Determine the [X, Y] coordinate at the center of the cell enclosing the given text.  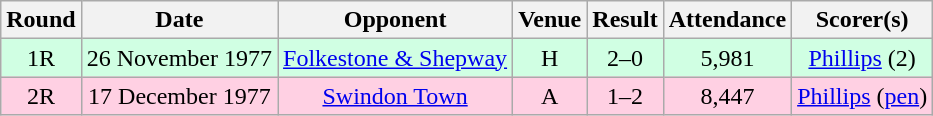
1–2 [625, 96]
Scorer(s) [862, 20]
8,447 [727, 96]
Attendance [727, 20]
Date [179, 20]
Phillips (pen) [862, 96]
Swindon Town [396, 96]
1R [41, 58]
Venue [550, 20]
26 November 1977 [179, 58]
5,981 [727, 58]
2R [41, 96]
Round [41, 20]
Opponent [396, 20]
17 December 1977 [179, 96]
Phillips (2) [862, 58]
H [550, 58]
2–0 [625, 58]
A [550, 96]
Folkestone & Shepway [396, 58]
Result [625, 20]
